Locate the cell with the specified text and output its (X, Y) center coordinate. 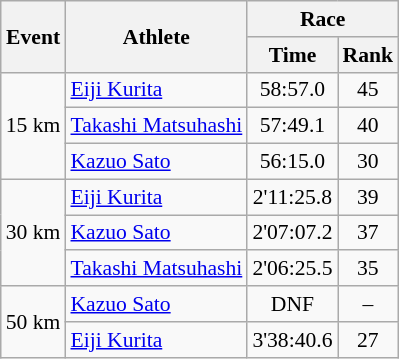
2'07:07.2 (292, 233)
– (368, 304)
30 km (34, 232)
Race (322, 19)
30 (368, 162)
Rank (368, 55)
57:49.1 (292, 126)
DNF (292, 304)
56:15.0 (292, 162)
2'06:25.5 (292, 269)
35 (368, 269)
15 km (34, 126)
Time (292, 55)
3'38:40.6 (292, 340)
27 (368, 340)
2'11:25.8 (292, 197)
45 (368, 90)
50 km (34, 322)
Event (34, 36)
39 (368, 197)
Athlete (156, 36)
37 (368, 233)
40 (368, 126)
58:57.0 (292, 90)
